Output the (x, y) coordinate of the center of the cell containing the given text.  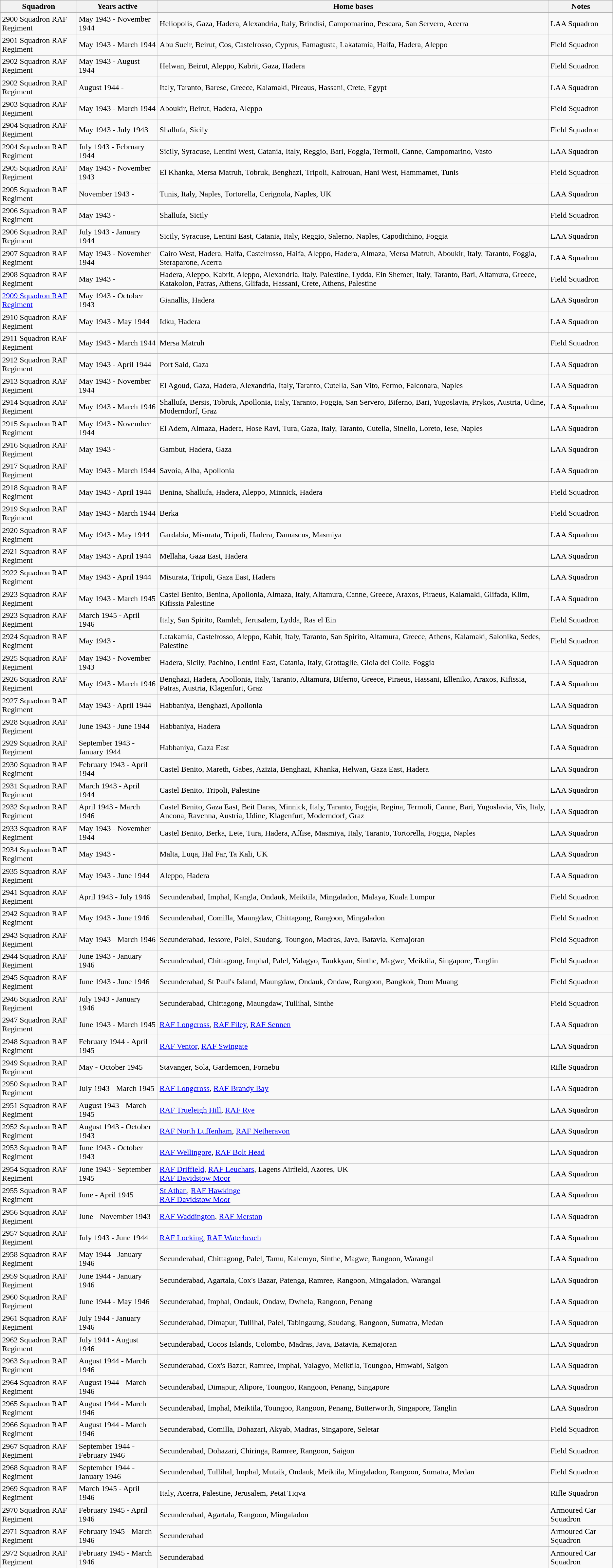
Idku, Hadera (353, 322)
July 1943 - January 1944 (117, 236)
June 1943 - June 1946 (117, 982)
Gianallis, Hadera (353, 301)
El Khanka, Mersa Matruh, Tobruk, Benghazi, Tripoli, Kairouan, Hani West, Hammamet, Tunis (353, 172)
2966 Squadron RAF Regiment (39, 1430)
Habbaniya, Benghazi, Apollonia (353, 705)
Secunderabad, Dimapur, Tullihal, Palel, Tabingaung, Saudang, Rangoon, Sumatra, Medan (353, 1323)
2959 Squadron RAF Regiment (39, 1280)
June 1944 - May 1946 (117, 1302)
Mellaha, Gaza East, Hadera (353, 556)
2933 Squadron RAF Regiment (39, 833)
2924 Squadron RAF Regiment (39, 641)
Shallufa, Bersis, Tobruk, Apollonia, Italy, Taranto, Foggia, San Servero, Biferno, Bari, Yugoslavia, Prykos, Austria, Udine, Moderndorf, Graz (353, 407)
May 1943 - July 1943 (117, 130)
Italy, San Spirito, Ramleh, Jerusalem, Lydda, Ras el Ein (353, 620)
June 1943 - March 1945 (117, 1025)
Latakamia, Castelrosso, Aleppo, Kabit, Italy, Taranto, San Spirito, Altamura, Greece, Athens, Kalamaki, Salonika, Sedes, Palestine (353, 641)
2941 Squadron RAF Regiment (39, 896)
Secunderabad, Chittagong, Maungdaw, Tullihal, Sinthe (353, 1003)
Secunderabad, Dimapur, Alipore, Toungoo, Rangoon, Penang, Singapore (353, 1387)
July 1944 - August 1946 (117, 1344)
Helwan, Beirut, Aleppo, Kabrit, Gaza, Hadera (353, 66)
2965 Squadron RAF Regiment (39, 1408)
February 1944 - April 1945 (117, 1046)
July 1943 - February 1944 (117, 151)
Secunderabad, Tullihal, Imphal, Mutaik, Ondauk, Meiktila, Mingaladon, Rangoon, Sumatra, Medan (353, 1472)
El Adem, Almaza, Hadera, Hose Ravi, Tura, Gaza, Italy, Taranto, Cutella, Sinello, Loreto, Iese, Naples (353, 428)
2925 Squadron RAF Regiment (39, 663)
May 1943 - March 1945 (117, 599)
Secunderabad, Comilla, Dohazari, Akyab, Madras, Singapore, Seletar (353, 1430)
Italy, Acerra, Palestine, Jerusalem, Petat Tiqva (353, 1493)
June 1943 - October 1943 (117, 1153)
Malta, Luqa, Hal Far, Ta Kali, UK (353, 854)
September 1943 - January 1944 (117, 748)
2916 Squadron RAF Regiment (39, 449)
2913 Squadron RAF Regiment (39, 386)
July 1943 - January 1946 (117, 1003)
2910 Squadron RAF Regiment (39, 322)
May - October 1945 (117, 1067)
St Athan, RAF HawkingeRAF Davidstow Moor (353, 1195)
RAF North Luffenham, RAF Netheravon (353, 1131)
April 1943 - July 1946 (117, 896)
May 1943 - August 1944 (117, 66)
2960 Squadron RAF Regiment (39, 1302)
2949 Squadron RAF Regiment (39, 1067)
Sicily, Syracuse, Lentini East, Catania, Italy, Reggio, Salerno, Naples, Capodichino, Foggia (353, 236)
2964 Squadron RAF Regiment (39, 1387)
2922 Squadron RAF Regiment (39, 577)
2956 Squadron RAF Regiment (39, 1216)
Secunderabad, Cocos Islands, Colombo, Madras, Java, Batavia, Kemajoran (353, 1344)
2942 Squadron RAF Regiment (39, 918)
2919 Squadron RAF Regiment (39, 513)
2908 Squadron RAF Regiment (39, 279)
RAF Longcross, RAF Filey, RAF Sennen (353, 1025)
2914 Squadron RAF Regiment (39, 407)
2951 Squadron RAF Regiment (39, 1110)
Cairo West, Hadera, Haifa, Castelrosso, Haifa, Aleppo, Hadera, Almaza, Mersa Matruh, Aboukir, Italy, Taranto, Foggia, Steraparone, Acerra (353, 257)
2968 Squadron RAF Regiment (39, 1472)
2957 Squadron RAF Regiment (39, 1238)
August 1943 - October 1943 (117, 1131)
Habbaniya, Gaza East (353, 748)
2900 Squadron RAF Regiment (39, 24)
RAF Driffield, RAF Leuchars, Lagens Airfield, Azores, UKRAF Davidstow Moor (353, 1173)
Gardabia, Misurata, Tripoli, Hadera, Damascus, Masmiya (353, 534)
Castel Benito, Berka, Lete, Tura, Hadera, Affise, Masmiya, Italy, Taranto, Tortorella, Foggia, Naples (353, 833)
2934 Squadron RAF Regiment (39, 854)
Stavanger, Sola, Gardemoen, Fornebu (353, 1067)
RAF Waddington, RAF Merston (353, 1216)
2969 Squadron RAF Regiment (39, 1493)
September 1944 - February 1946 (117, 1450)
2912 Squadron RAF Regiment (39, 364)
Secunderabad, St Paul's Island, Maungdaw, Ondauk, Ondaw, Rangoon, Bangkok, Dom Muang (353, 982)
May 1943 - June 1946 (117, 918)
El Agoud, Gaza, Hadera, Alexandria, Italy, Taranto, Cutella, San Vito, Fermo, Falconara, Naples (353, 386)
2917 Squadron RAF Regiment (39, 471)
Secunderabad, Chittagong, Palel, Tamu, Kalemyo, Sinthe, Magwe, Rangoon, Warangal (353, 1259)
Sicily, Syracuse, Lentini West, Catania, Italy, Reggio, Bari, Foggia, Termoli, Canne, Campomarino, Vasto (353, 151)
Abu Sueir, Beirut, Cos, Castelrosso, Cyprus, Famagusta, Lakatamia, Haifa, Hadera, Aleppo (353, 45)
2932 Squadron RAF Regiment (39, 811)
2915 Squadron RAF Regiment (39, 428)
2930 Squadron RAF Regiment (39, 769)
August 1943 - March 1945 (117, 1110)
Habbaniya, Hadera (353, 726)
Secunderabad, Imphal, Kangla, Ondauk, Meiktila, Mingaladon, Malaya, Kuala Lumpur (353, 896)
2944 Squadron RAF Regiment (39, 961)
RAF Wellingore, RAF Bolt Head (353, 1153)
Hadera, Sicily, Pachino, Lentini East, Catania, Italy, Grottaglie, Gioia del Colle, Foggia (353, 663)
March 1943 - April 1944 (117, 790)
Italy, Taranto, Barese, Greece, Kalamaki, Pireaus, Hassani, Crete, Egypt (353, 87)
June 1943 - June 1944 (117, 726)
2918 Squadron RAF Regiment (39, 492)
2954 Squadron RAF Regiment (39, 1173)
2970 Squadron RAF Regiment (39, 1515)
Years active (117, 7)
Squadron (39, 7)
Secunderabad, Imphal, Meiktila, Toungoo, Rangoon, Penang, Butterworth, Singapore, Tanglin (353, 1408)
2947 Squadron RAF Regiment (39, 1025)
2972 Squadron RAF Regiment (39, 1557)
July 1944 - January 1946 (117, 1323)
2967 Squadron RAF Regiment (39, 1450)
2926 Squadron RAF Regiment (39, 684)
February 1943 - April 1944 (117, 769)
2943 Squadron RAF Regiment (39, 939)
April 1943 - March 1946 (117, 811)
June 1943 - January 1946 (117, 961)
2961 Squadron RAF Regiment (39, 1323)
2946 Squadron RAF Regiment (39, 1003)
August 1944 - (117, 87)
July 1943 - June 1944 (117, 1238)
RAF Trueleigh Hill, RAF Rye (353, 1110)
2909 Squadron RAF Regiment (39, 301)
RAF Locking, RAF Waterbeach (353, 1238)
2929 Squadron RAF Regiment (39, 748)
Secunderabad, Comilla, Maungdaw, Chittagong, Rangoon, Mingaladon (353, 918)
Secunderabad, Agartala, Rangoon, Mingaladon (353, 1515)
2911 Squadron RAF Regiment (39, 343)
Berka (353, 513)
Gambut, Hadera, Gaza (353, 449)
Misurata, Tripoli, Gaza East, Hadera (353, 577)
2901 Squadron RAF Regiment (39, 45)
Castel Benito, Benina, Apollonia, Almaza, Italy, Altamura, Canne, Greece, Araxos, Piraeus, Kalamaki, Glifada, Klim, Kifissia Palestine (353, 599)
Secunderabad, Cox's Bazar, Ramree, Imphal, Yalagyo, Meiktila, Toungoo, Hmwabi, Saigon (353, 1365)
2927 Squadron RAF Regiment (39, 705)
Savoia, Alba, Apollonia (353, 471)
Secunderabad, Dohazari, Chiringa, Ramree, Rangoon, Saigon (353, 1450)
2950 Squadron RAF Regiment (39, 1088)
Castel Benito, Mareth, Gabes, Azizia, Benghazi, Khanka, Helwan, Gaza East, Hadera (353, 769)
Tunis, Italy, Naples, Tortorella, Cerignola, Naples, UK (353, 194)
Heliopolis, Gaza, Hadera, Alexandria, Italy, Brindisi, Campomarino, Pescara, San Servero, Acerra (353, 24)
2948 Squadron RAF Regiment (39, 1046)
May 1943 - June 1944 (117, 876)
RAF Ventor, RAF Swingate (353, 1046)
Secunderabad, Agartala, Cox's Bazar, Patenga, Ramree, Rangoon, Mingaladon, Warangal (353, 1280)
July 1943 - March 1945 (117, 1088)
2931 Squadron RAF Regiment (39, 790)
Castel Benito, Tripoli, Palestine (353, 790)
Aleppo, Hadera (353, 876)
RAF Longcross, RAF Brandy Bay (353, 1088)
2921 Squadron RAF Regiment (39, 556)
2920 Squadron RAF Regiment (39, 534)
Aboukir, Beirut, Hadera, Aleppo (353, 109)
2963 Squadron RAF Regiment (39, 1365)
May 1943 - October 1943 (117, 301)
September 1944 - January 1946 (117, 1472)
Secunderabad, Imphal, Ondauk, Ondaw, Dwhela, Rangoon, Penang (353, 1302)
Secunderabad, Chittagong, Imphal, Palel, Yalagyo, Taukkyan, Sinthe, Magwe, Meiktila, Singapore, Tanglin (353, 961)
Benina, Shallufa, Hadera, Aleppo, Minnick, Hadera (353, 492)
Home bases (353, 7)
November 1943 - (117, 194)
2958 Squadron RAF Regiment (39, 1259)
2955 Squadron RAF Regiment (39, 1195)
May 1944 - January 1946 (117, 1259)
June - April 1945 (117, 1195)
2945 Squadron RAF Regiment (39, 982)
2935 Squadron RAF Regiment (39, 876)
February 1945 - April 1946 (117, 1515)
2903 Squadron RAF Regiment (39, 109)
2953 Squadron RAF Regiment (39, 1153)
2962 Squadron RAF Regiment (39, 1344)
June - November 1943 (117, 1216)
Notes (581, 7)
2928 Squadron RAF Regiment (39, 726)
2907 Squadron RAF Regiment (39, 257)
Secunderabad, Jessore, Palel, Saudang, Toungoo, Madras, Java, Batavia, Kemajoran (353, 939)
Mersa Matruh (353, 343)
2952 Squadron RAF Regiment (39, 1131)
2971 Squadron RAF Regiment (39, 1536)
Port Said, Gaza (353, 364)
June 1943 - September 1945 (117, 1173)
June 1944 - January 1946 (117, 1280)
